Scan for the cell matching the given text and deliver its (X, Y) coordinate at center. 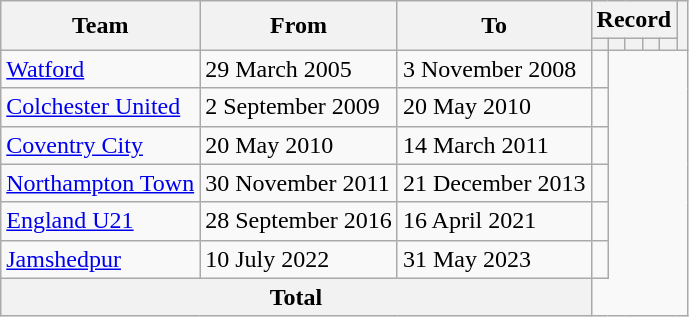
14 March 2011 (494, 145)
21 December 2013 (494, 183)
28 September 2016 (299, 221)
England U21 (100, 221)
30 November 2011 (299, 183)
31 May 2023 (494, 259)
Northampton Town (100, 183)
Coventry City (100, 145)
3 November 2008 (494, 69)
29 March 2005 (299, 69)
From (299, 26)
Total (296, 297)
Team (100, 26)
Jamshedpur (100, 259)
2 September 2009 (299, 107)
16 April 2021 (494, 221)
10 July 2022 (299, 259)
Colchester United (100, 107)
Watford (100, 69)
Record (634, 20)
To (494, 26)
